Find where the given text appears and provide that cell's center as [X, Y] coordinate. 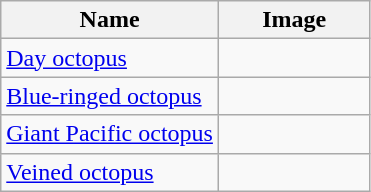
Name [110, 20]
Image [294, 20]
Giant Pacific octopus [110, 134]
Day octopus [110, 58]
Blue-ringed octopus [110, 96]
Veined octopus [110, 172]
